For the text-containing cell, return its midpoint in [x, y] coordinate format. 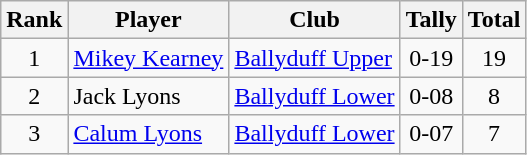
Tally [431, 20]
Mikey Kearney [148, 58]
3 [34, 134]
Total [494, 20]
0-19 [431, 58]
0-07 [431, 134]
1 [34, 58]
Rank [34, 20]
Calum Lyons [148, 134]
8 [494, 96]
0-08 [431, 96]
2 [34, 96]
Player [148, 20]
Jack Lyons [148, 96]
7 [494, 134]
Ballyduff Upper [314, 58]
Club [314, 20]
19 [494, 58]
